Capture the cell that displays the provided text and extract its (x, y) central coordinate. 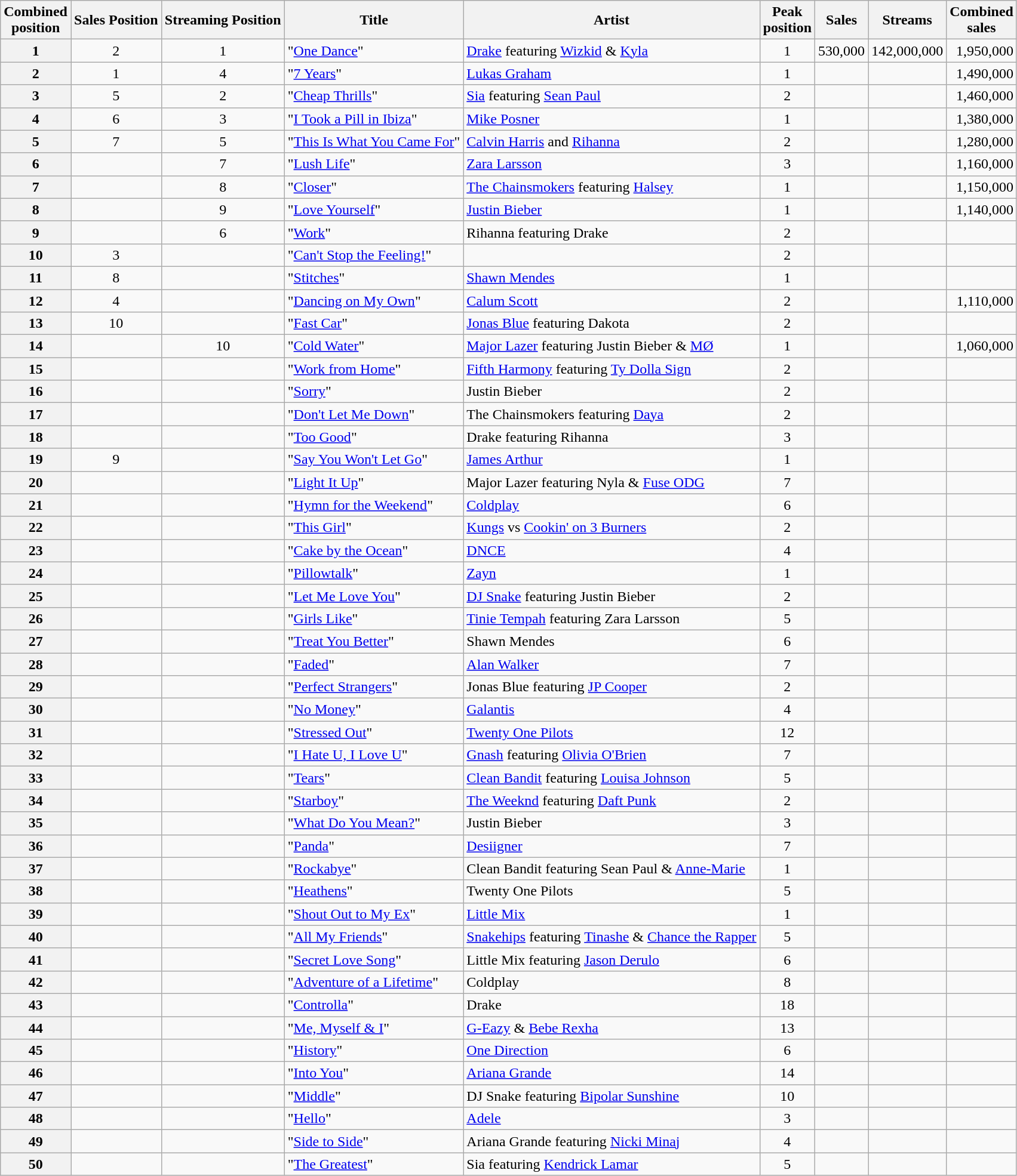
"Cake by the Ocean" (374, 550)
27 (36, 641)
"Don't Let Me Down" (374, 414)
"Work" (374, 232)
"This Girl" (374, 528)
Combinedposition (36, 20)
"All My Friends" (374, 937)
Sia featuring Kendrick Lamar (612, 1164)
"Pillowtalk" (374, 573)
"Fast Car" (374, 324)
"Dancing on My Own" (374, 300)
Little Mix featuring Jason Derulo (612, 959)
40 (36, 937)
"Secret Love Song" (374, 959)
Galantis (612, 710)
"Stitches" (374, 278)
25 (36, 596)
"Heathens" (374, 891)
Calum Scott (612, 300)
47 (36, 1096)
The Chainsmokers featuring Halsey (612, 187)
Combinedsales (982, 20)
Lukas Graham (612, 73)
Alan Walker (612, 664)
Major Lazer featuring Justin Bieber & MØ (612, 346)
41 (36, 959)
Artist (612, 20)
Title (374, 20)
Kungs vs Cookin' on 3 Burners (612, 528)
19 (36, 460)
Little Mix (612, 914)
The Chainsmokers featuring Daya (612, 414)
1,160,000 (982, 164)
"Perfect Strangers" (374, 687)
Snakehips featuring Tinashe & Chance the Rapper (612, 937)
Ariana Grande featuring Nicki Minaj (612, 1141)
"Hymn for the Weekend" (374, 505)
"Say You Won't Let Go" (374, 460)
"Starboy" (374, 801)
"Cold Water" (374, 346)
"Shout Out to My Ex" (374, 914)
142,000,000 (908, 51)
"Panda" (374, 846)
Tinie Tempah featuring Zara Larsson (612, 618)
G-Eazy & Bebe Rexha (612, 1027)
15 (36, 369)
Peakposition (787, 20)
James Arthur (612, 460)
"Light It Up" (374, 482)
44 (36, 1027)
"The Greatest" (374, 1164)
Jonas Blue featuring Dakota (612, 324)
"This Is What You Came For" (374, 141)
21 (36, 505)
"Girls Like" (374, 618)
"Tears" (374, 778)
"I Hate U, I Love U" (374, 755)
33 (36, 778)
Zayn (612, 573)
"Into You" (374, 1073)
46 (36, 1073)
"Treat You Better" (374, 641)
26 (36, 618)
"Can't Stop the Feeling!" (374, 255)
Ariana Grande (612, 1073)
45 (36, 1051)
1,380,000 (982, 119)
"Middle" (374, 1096)
Sales (842, 20)
24 (36, 573)
32 (36, 755)
Desiigner (612, 846)
Adele (612, 1119)
"Closer" (374, 187)
"Stressed Out" (374, 732)
"Work from Home" (374, 369)
Drake featuring Wizkid & Kyla (612, 51)
1,280,000 (982, 141)
"Cheap Thrills" (374, 96)
1,110,000 (982, 300)
"7 Years" (374, 73)
One Direction (612, 1051)
Fifth Harmony featuring Ty Dolla Sign (612, 369)
48 (36, 1119)
35 (36, 823)
29 (36, 687)
Calvin Harris and Rihanna (612, 141)
Zara Larsson (612, 164)
"Hello" (374, 1119)
"One Dance" (374, 51)
1,140,000 (982, 210)
"Faded" (374, 664)
The Weeknd featuring Daft Punk (612, 801)
Rihanna featuring Drake (612, 232)
"Side to Side" (374, 1141)
"I Took a Pill in Ibiza" (374, 119)
22 (36, 528)
"Love Yourself" (374, 210)
Clean Bandit featuring Louisa Johnson (612, 778)
"No Money" (374, 710)
"Rockabye" (374, 869)
39 (36, 914)
Sia featuring Sean Paul (612, 96)
Gnash featuring Olivia O'Brien (612, 755)
Major Lazer featuring Nyla & Fuse ODG (612, 482)
1,950,000 (982, 51)
530,000 (842, 51)
"Sorry" (374, 392)
16 (36, 392)
11 (36, 278)
Streams (908, 20)
1,060,000 (982, 346)
1,490,000 (982, 73)
"Controlla" (374, 1005)
DJ Snake featuring Justin Bieber (612, 596)
38 (36, 891)
Drake featuring Rihanna (612, 437)
1,460,000 (982, 96)
DNCE (612, 550)
Mike Posner (612, 119)
42 (36, 982)
"Too Good" (374, 437)
28 (36, 664)
34 (36, 801)
DJ Snake featuring Bipolar Sunshine (612, 1096)
Clean Bandit featuring Sean Paul & Anne-Marie (612, 869)
1,150,000 (982, 187)
Streaming Position (223, 20)
49 (36, 1141)
Jonas Blue featuring JP Cooper (612, 687)
23 (36, 550)
"Lush Life" (374, 164)
30 (36, 710)
31 (36, 732)
Drake (612, 1005)
"History" (374, 1051)
"What Do You Mean?" (374, 823)
"Me, Myself & I" (374, 1027)
37 (36, 869)
20 (36, 482)
"Adventure of a Lifetime" (374, 982)
36 (36, 846)
50 (36, 1164)
Sales Position (116, 20)
"Let Me Love You" (374, 596)
43 (36, 1005)
17 (36, 414)
